For the text-containing cell, return its midpoint in [x, y] coordinate format. 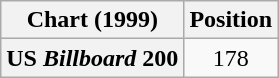
178 [231, 58]
Chart (1999) [92, 20]
US Billboard 200 [92, 58]
Position [231, 20]
